Return the (x, y) coordinate for the center point of the cell that contains the specified text.  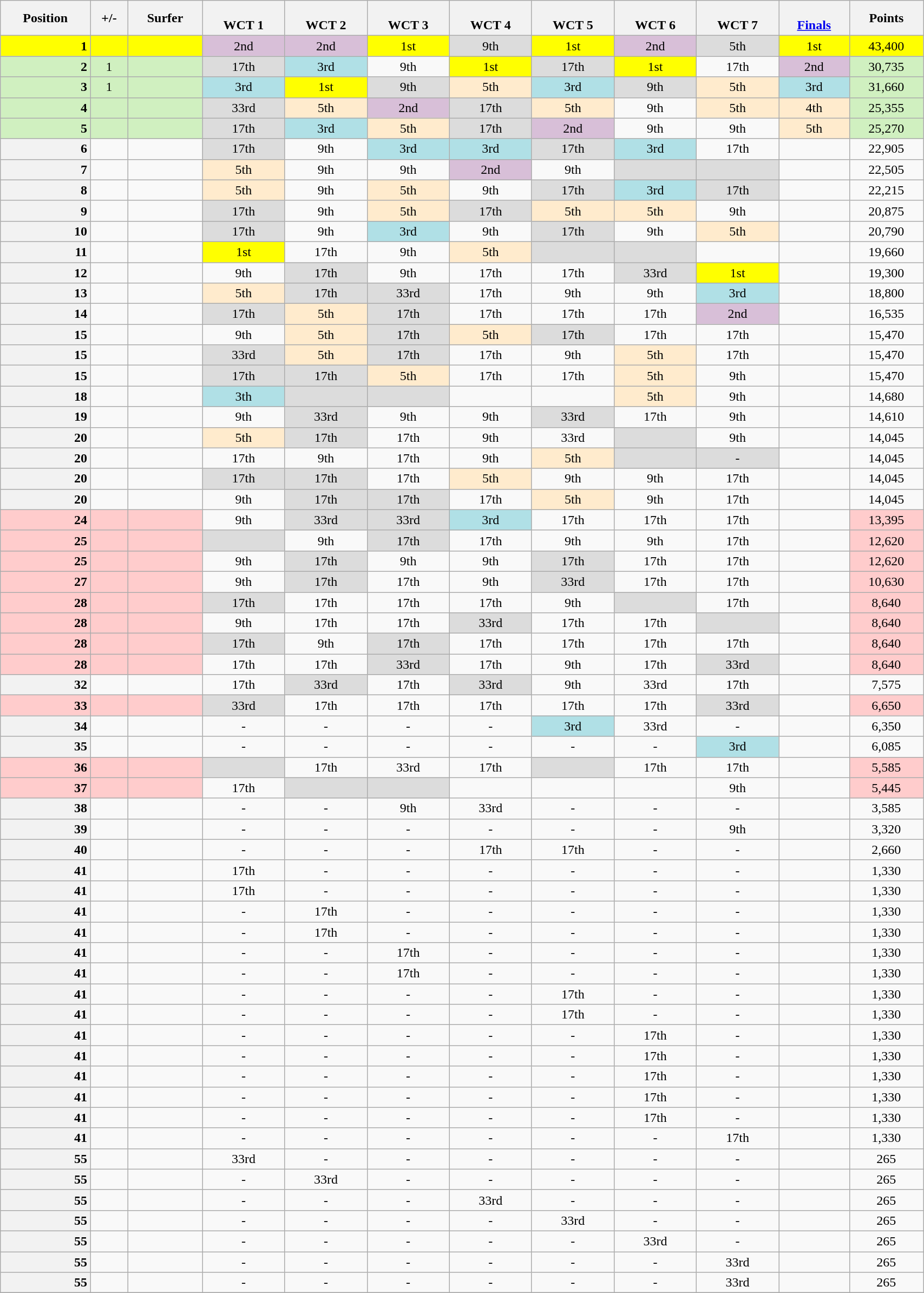
30,735 (887, 67)
3,320 (887, 829)
40 (45, 850)
35 (45, 747)
37 (45, 788)
22,505 (887, 169)
11 (45, 252)
14,680 (887, 396)
14,610 (887, 417)
43,400 (887, 46)
20,790 (887, 231)
+/- (109, 18)
6,085 (887, 747)
WCT 1 (244, 18)
6,350 (887, 726)
3 (45, 87)
Finals (814, 18)
8 (45, 190)
18 (45, 396)
19,660 (887, 252)
12 (45, 272)
22,215 (887, 190)
6 (45, 149)
24 (45, 520)
36 (45, 767)
19 (45, 417)
WCT 6 (655, 18)
19,300 (887, 272)
9 (45, 211)
5,585 (887, 767)
7 (45, 169)
6,650 (887, 706)
31,660 (887, 87)
WCT 7 (738, 18)
22,905 (887, 149)
33 (45, 706)
WCT 4 (490, 18)
4th (814, 108)
10 (45, 231)
Points (887, 18)
Surfer (165, 18)
16,535 (887, 314)
25,355 (887, 108)
25,270 (887, 128)
Position (45, 18)
3th (244, 396)
13 (45, 293)
38 (45, 808)
32 (45, 685)
20,875 (887, 211)
WCT 3 (408, 18)
18,800 (887, 293)
5,445 (887, 788)
34 (45, 726)
10,630 (887, 582)
4 (45, 108)
14 (45, 314)
2 (45, 67)
39 (45, 829)
3,585 (887, 808)
2,660 (887, 850)
5 (45, 128)
27 (45, 582)
7,575 (887, 685)
WCT 2 (326, 18)
WCT 5 (573, 18)
13,395 (887, 520)
